Capture the cell that displays the provided text and extract its [X, Y] central coordinate. 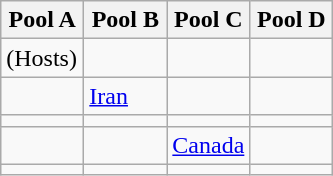
Pool C [208, 20]
Iran [126, 96]
Pool A [42, 20]
Canada [208, 145]
Pool D [292, 20]
(Hosts) [42, 58]
Pool B [126, 20]
